Scan for the cell matching the given text and deliver its [x, y] coordinate at center. 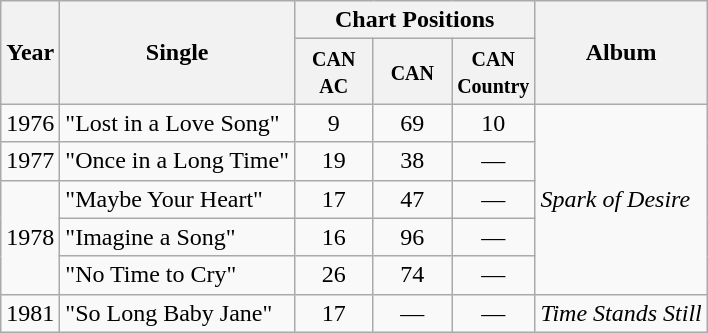
"No Time to Cry" [178, 275]
1977 [30, 161]
"Lost in a Love Song" [178, 123]
"So Long Baby Jane" [178, 313]
74 [412, 275]
Spark of Desire [621, 199]
19 [334, 161]
47 [412, 199]
69 [412, 123]
Album [621, 52]
Year [30, 52]
26 [334, 275]
1981 [30, 313]
1976 [30, 123]
9 [334, 123]
10 [494, 123]
16 [334, 237]
"Once in a Long Time" [178, 161]
CAN AC [334, 72]
"Imagine a Song" [178, 237]
1978 [30, 237]
"Maybe Your Heart" [178, 199]
CAN Country [494, 72]
Single [178, 52]
96 [412, 237]
38 [412, 161]
Chart Positions [414, 20]
Time Stands Still [621, 313]
CAN [412, 72]
